Find where the given text appears and provide that cell's center as [x, y] coordinate. 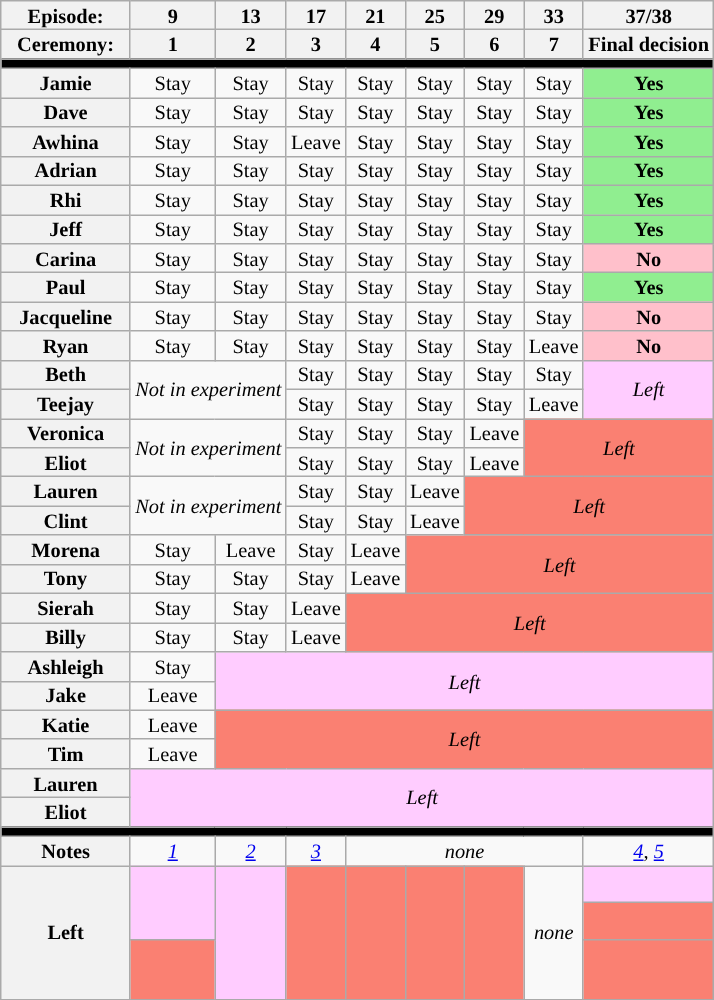
Tim [66, 754]
Veronica [66, 432]
Episode: [66, 14]
Adrian [66, 170]
9 [172, 14]
13 [250, 14]
Carina [66, 258]
Jake [66, 696]
Notes [66, 850]
25 [434, 14]
21 [376, 14]
Tony [66, 578]
Clint [66, 520]
6 [494, 44]
37/38 [648, 14]
Jacqueline [66, 316]
Paul [66, 286]
Dave [66, 112]
Billy [66, 636]
Beth [66, 374]
7 [554, 44]
Final decision [648, 44]
Jeff [66, 228]
Sierah [66, 608]
Ceremony: [66, 44]
Teejay [66, 404]
Awhina [66, 142]
4, 5 [648, 850]
Katie [66, 724]
Morena [66, 550]
Ryan [66, 346]
17 [316, 14]
29 [494, 14]
Rhi [66, 200]
33 [554, 14]
Ashleigh [66, 666]
Jamie [66, 82]
5 [434, 44]
4 [376, 44]
